Return the (X, Y) coordinate for the center point of the cell that contains the specified text.  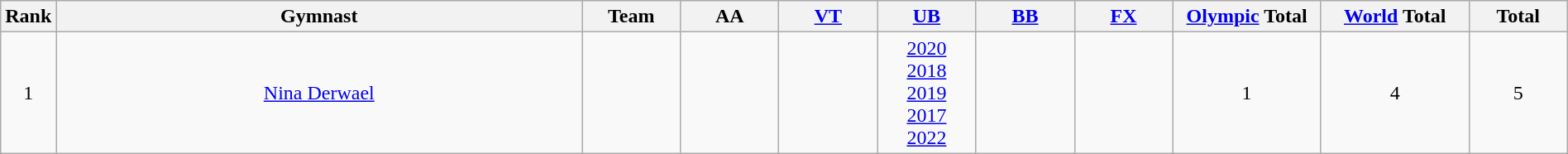
BB (1025, 17)
FX (1123, 17)
Team (632, 17)
Olympic Total (1247, 17)
VT (829, 17)
UB (926, 17)
Nina Derwael (319, 93)
World Total (1394, 17)
AA (729, 17)
Gymnast (319, 17)
Rank (28, 17)
4 (1394, 93)
Total (1518, 17)
5 (1518, 93)
2020 2018 2019 2017 2022 (926, 93)
